Provide the (X, Y) coordinate of the cell's center where the given text is located.  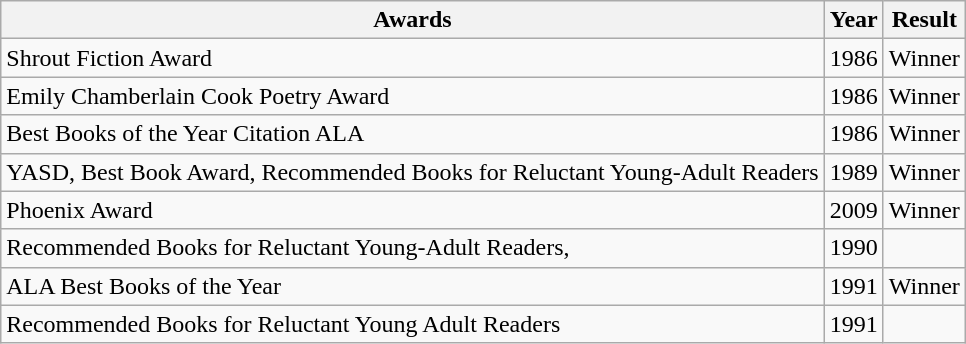
Awards (412, 20)
Phoenix Award (412, 210)
2009 (854, 210)
Shrout Fiction Award (412, 58)
Recommended Books for Reluctant Young Adult Readers (412, 324)
Recommended Books for Reluctant Young-Adult Readers, (412, 248)
Emily Chamberlain Cook Poetry Award (412, 96)
Result (924, 20)
1990 (854, 248)
YASD, Best Book Award, Recommended Books for Reluctant Young-Adult Readers (412, 172)
Year (854, 20)
1989 (854, 172)
Best Books of the Year Citation ALA (412, 134)
ALA Best Books of the Year (412, 286)
